Scan for the cell matching the given text and deliver its [X, Y] coordinate at center. 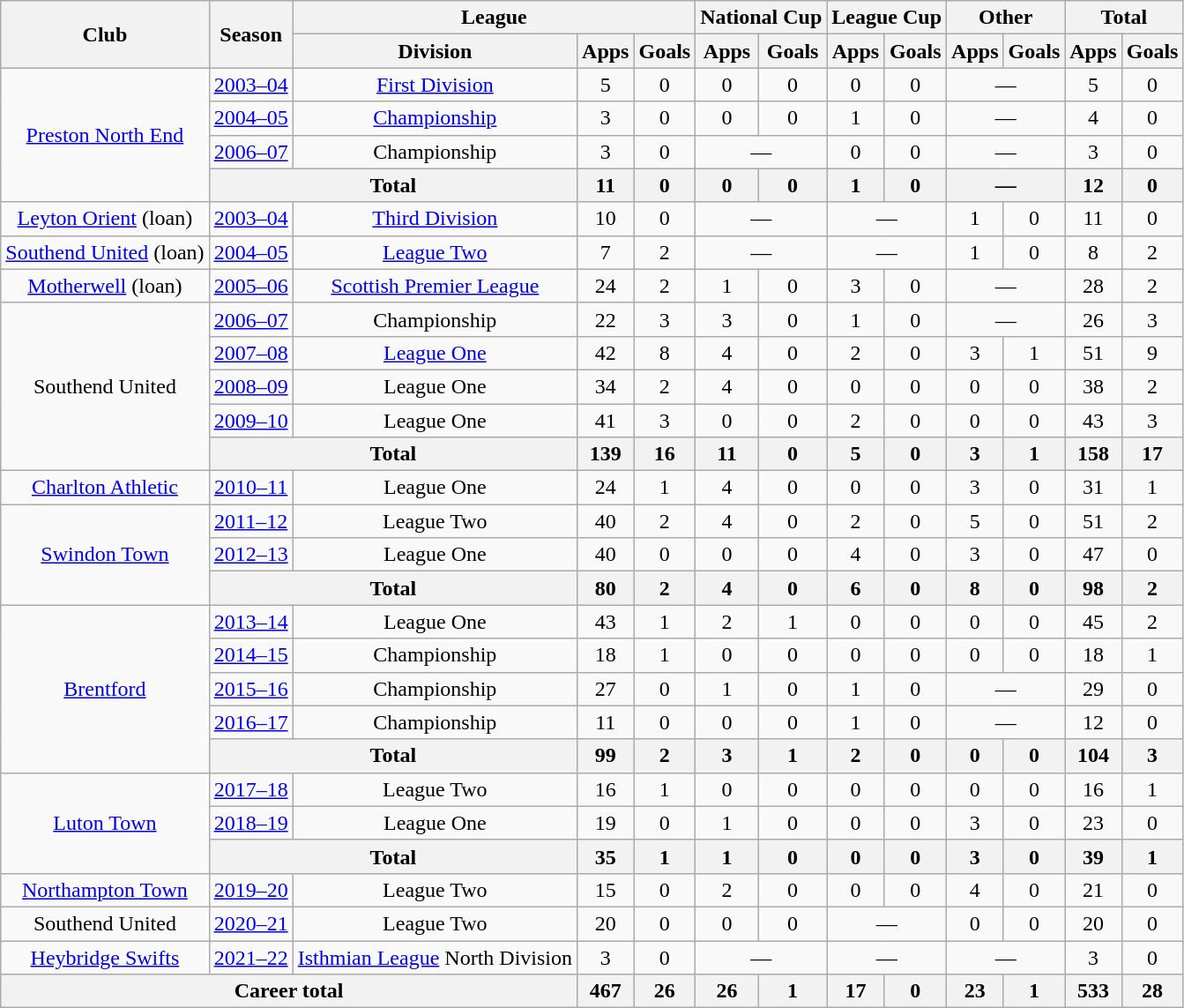
Southend United (loan) [105, 252]
47 [1093, 555]
9 [1152, 353]
League Cup [887, 18]
Season [250, 34]
10 [606, 219]
22 [606, 319]
21 [1093, 890]
Brentford [105, 689]
Third Division [435, 219]
National Cup [762, 18]
158 [1093, 454]
41 [606, 421]
2021–22 [250, 957]
467 [606, 991]
2018–19 [250, 823]
Luton Town [105, 823]
Other [1006, 18]
2020–21 [250, 923]
7 [606, 252]
2017–18 [250, 789]
27 [606, 689]
533 [1093, 991]
19 [606, 823]
Scottish Premier League [435, 286]
Division [435, 51]
139 [606, 454]
2009–10 [250, 421]
6 [855, 588]
Swindon Town [105, 555]
League [494, 18]
Leyton Orient (loan) [105, 219]
2010–11 [250, 488]
29 [1093, 689]
Club [105, 34]
15 [606, 890]
2008–09 [250, 386]
2019–20 [250, 890]
31 [1093, 488]
Preston North End [105, 135]
39 [1093, 856]
First Division [435, 85]
42 [606, 353]
2005–06 [250, 286]
Northampton Town [105, 890]
38 [1093, 386]
2012–13 [250, 555]
Motherwell (loan) [105, 286]
2014–15 [250, 655]
45 [1093, 622]
2016–17 [250, 722]
Heybridge Swifts [105, 957]
99 [606, 756]
34 [606, 386]
2011–12 [250, 521]
Career total [289, 991]
2015–16 [250, 689]
Charlton Athletic [105, 488]
104 [1093, 756]
Isthmian League North Division [435, 957]
2013–14 [250, 622]
98 [1093, 588]
80 [606, 588]
2007–08 [250, 353]
35 [606, 856]
